Locate the cell with the specified text and output its [x, y] center coordinate. 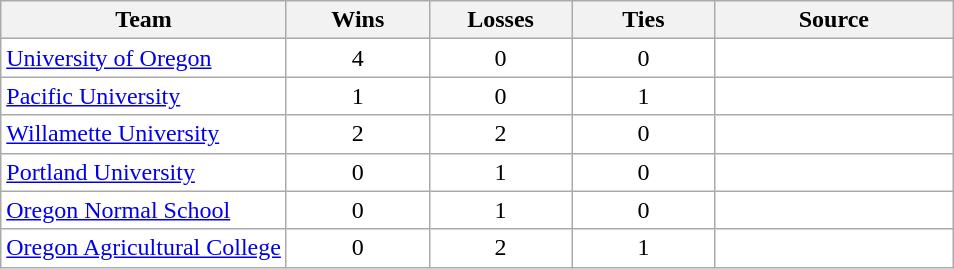
Pacific University [144, 96]
Oregon Normal School [144, 210]
Team [144, 20]
Source [834, 20]
Portland University [144, 172]
Ties [644, 20]
University of Oregon [144, 58]
Losses [500, 20]
Oregon Agricultural College [144, 248]
Wins [358, 20]
Willamette University [144, 134]
4 [358, 58]
